Output the (x, y) coordinate of the center of the cell containing the given text.  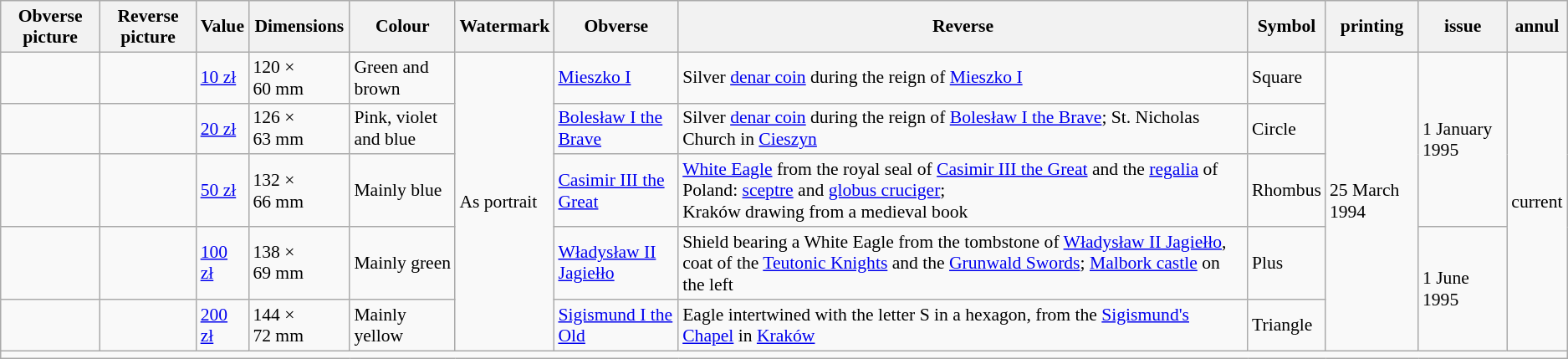
Mieszko I (615, 77)
Władysław II Jagiełło (615, 263)
Pink, violet and blue (402, 129)
Rhombus (1286, 191)
issue (1463, 27)
Colour (402, 27)
Watermark (504, 27)
50 zł (222, 191)
Mainly yellow (402, 325)
120 × 60 mm (299, 77)
Silver denar coin during the reign of Mieszko I (963, 77)
White Eagle from the royal seal of Casimir III the Great and the regalia of Poland: sceptre and globus cruciger;Kraków drawing from a medieval book (963, 191)
Symbol (1286, 27)
Dimensions (299, 27)
10 zł (222, 77)
144 × 72 mm (299, 325)
Obverse (615, 27)
Sigismund I the Old (615, 325)
Obverse picture (50, 27)
current (1537, 201)
1 June 1995 (1463, 289)
Reverse picture (147, 27)
Circle (1286, 129)
126 × 63 mm (299, 129)
200 zł (222, 325)
25 March 1994 (1371, 201)
Green and brown (402, 77)
Eagle intertwined with the letter S in a hexagon, from the Sigismund's Chapel in Kraków (963, 325)
Bolesław I the Brave (615, 129)
100 zł (222, 263)
Silver denar coin during the reign of Bolesław I the Brave; St. Nicholas Church in Cieszyn (963, 129)
138 × 69 mm (299, 263)
Square (1286, 77)
132 × 66 mm (299, 191)
Mainly blue (402, 191)
Triangle (1286, 325)
20 zł (222, 129)
1 January 1995 (1463, 139)
printing (1371, 27)
Plus (1286, 263)
Reverse (963, 27)
annul (1537, 27)
As portrait (504, 201)
Casimir III the Great (615, 191)
Value (222, 27)
Mainly green (402, 263)
